Output the (X, Y) coordinate of the center of the cell containing the given text.  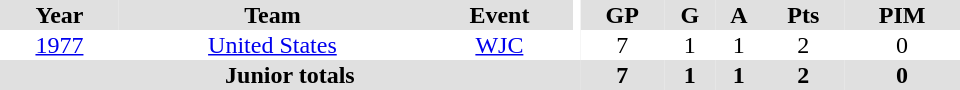
Event (500, 15)
GP (622, 15)
Year (60, 15)
A (738, 15)
Junior totals (290, 75)
PIM (902, 15)
Team (272, 15)
G (690, 15)
United States (272, 45)
WJC (500, 45)
Pts (804, 15)
1977 (60, 45)
